Return [X, Y] of the center of cell containing provided text 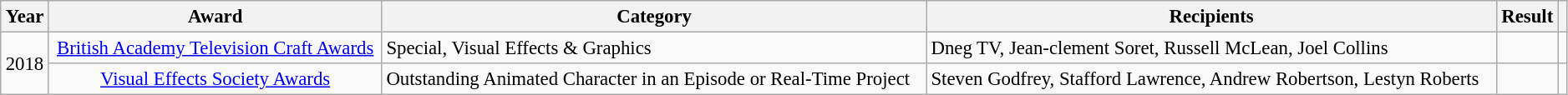
Visual Effects Society Awards [216, 79]
Dneg TV, Jean-clement Soret, Russell McLean, Joel Collins [1211, 48]
Outstanding Animated Character in an Episode or Real-Time Project [654, 79]
British Academy Television Craft Awards [216, 48]
Recipients [1211, 17]
Result [1527, 17]
Category [654, 17]
Year [25, 17]
Award [216, 17]
Special, Visual Effects & Graphics [654, 48]
2018 [25, 63]
Steven Godfrey, Stafford Lawrence, Andrew Robertson, Lestyn Roberts [1211, 79]
